Find where the given text appears and provide that cell's center as [X, Y] coordinate. 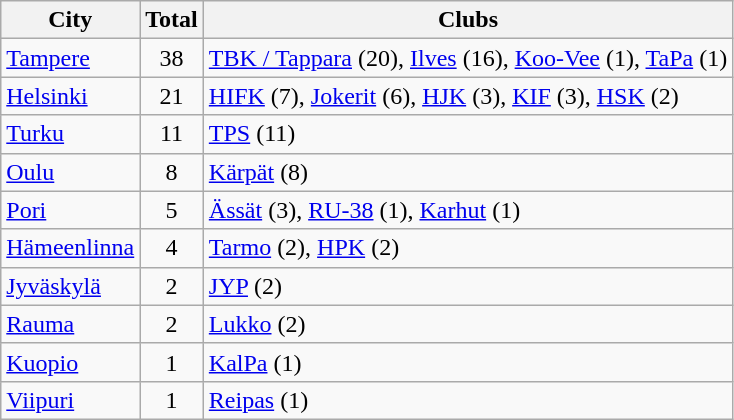
Reipas (1) [468, 400]
Viipuri [70, 400]
Helsinki [70, 96]
Jyväskylä [70, 286]
TBK / Tappara (20), Ilves (16), Koo-Vee (1), TaPa (1) [468, 58]
City [70, 20]
TPS (11) [468, 134]
Kuopio [70, 362]
Pori [70, 210]
21 [172, 96]
Clubs [468, 20]
Oulu [70, 172]
Rauma [70, 324]
HIFK (7), Jokerit (6), HJK (3), KIF (3), HSK (2) [468, 96]
JYP (2) [468, 286]
4 [172, 248]
Total [172, 20]
Hämeenlinna [70, 248]
KalPa (1) [468, 362]
Ässät (3), RU-38 (1), Karhut (1) [468, 210]
Tampere [70, 58]
Lukko (2) [468, 324]
38 [172, 58]
8 [172, 172]
Turku [70, 134]
Tarmo (2), HPK (2) [468, 248]
Kärpät (8) [468, 172]
5 [172, 210]
11 [172, 134]
